Determine the [x, y] coordinate at the center of the cell enclosing the given text.  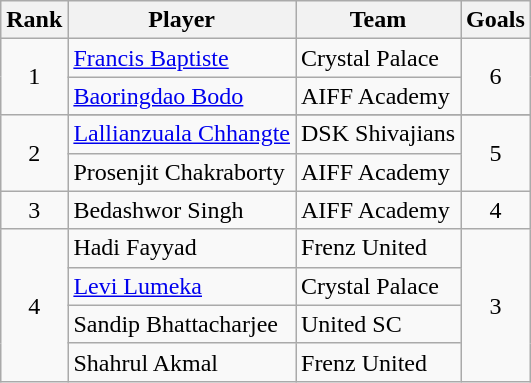
1 [34, 77]
5 [496, 153]
6 [496, 77]
Baoringdao Bodo [182, 96]
Goals [496, 20]
Francis Baptiste [182, 58]
Hadi Fayyad [182, 248]
Team [378, 20]
2 [34, 153]
Shahrul Akmal [182, 362]
Lallianzuala Chhangte [182, 134]
Sandip Bhattacharjee [182, 324]
Levi Lumeka [182, 286]
Bedashwor Singh [182, 210]
Rank [34, 20]
Prosenjit Chakraborty [182, 172]
DSK Shivajians [378, 134]
Player [182, 20]
United SC [378, 324]
